For the text-containing cell, return its midpoint in [X, Y] coordinate format. 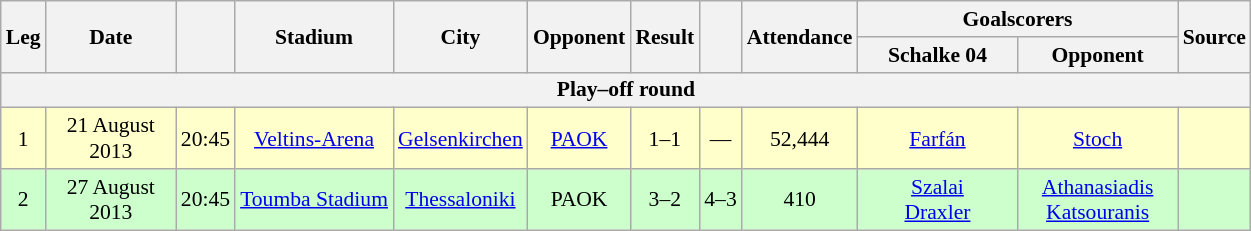
Thessaloniki [460, 200]
Gelsenkirchen [460, 138]
— [720, 138]
21 August 2013 [111, 138]
Athanasiadis Katsouranis [1098, 200]
4–3 [720, 200]
410 [800, 200]
Goalscorers [1017, 19]
Result [664, 36]
City [460, 36]
Source [1214, 36]
27 August 2013 [111, 200]
2 [24, 200]
Szalai Draxler [937, 200]
Toumba Stadium [314, 200]
Stoch [1098, 138]
Date [111, 36]
Stadium [314, 36]
3–2 [664, 200]
Attendance [800, 36]
Veltins-Arena [314, 138]
Farfán [937, 138]
Schalke 04 [937, 55]
1 [24, 138]
52,444 [800, 138]
1–1 [664, 138]
Play–off round [626, 90]
Leg [24, 36]
